Capture the cell that displays the provided text and extract its (x, y) central coordinate. 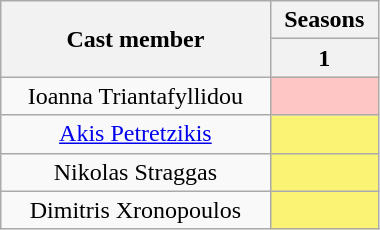
Seasons (324, 20)
Akis Petretzikis (136, 134)
Ioanna Triantafyllidou (136, 96)
1 (324, 58)
Cast member (136, 39)
Dimitris Xronopoulos (136, 210)
Nikolas Straggas (136, 172)
